Capture the cell that displays the provided text and extract its [x, y] central coordinate. 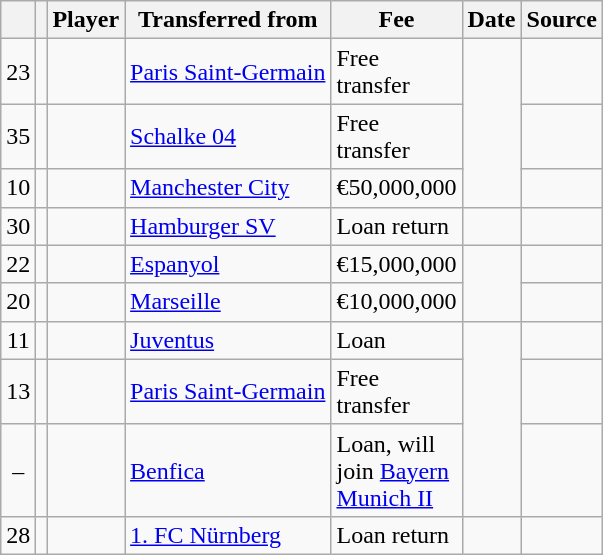
Source [562, 20]
30 [18, 226]
Loan [396, 340]
11 [18, 340]
€50,000,000 [396, 188]
Espanyol [228, 264]
Juventus [228, 340]
Player [86, 20]
1. FC Nürnberg [228, 535]
Transferred from [228, 20]
€15,000,000 [396, 264]
13 [18, 392]
Schalke 04 [228, 136]
22 [18, 264]
Hamburger SV [228, 226]
10 [18, 188]
28 [18, 535]
Manchester City [228, 188]
Loan, will join Bayern Munich II [396, 470]
Marseille [228, 302]
Fee [396, 20]
– [18, 470]
35 [18, 136]
Date [492, 20]
20 [18, 302]
23 [18, 72]
€10,000,000 [396, 302]
Benfica [228, 470]
